Determine the [x, y] coordinate at the center of the cell enclosing the given text.  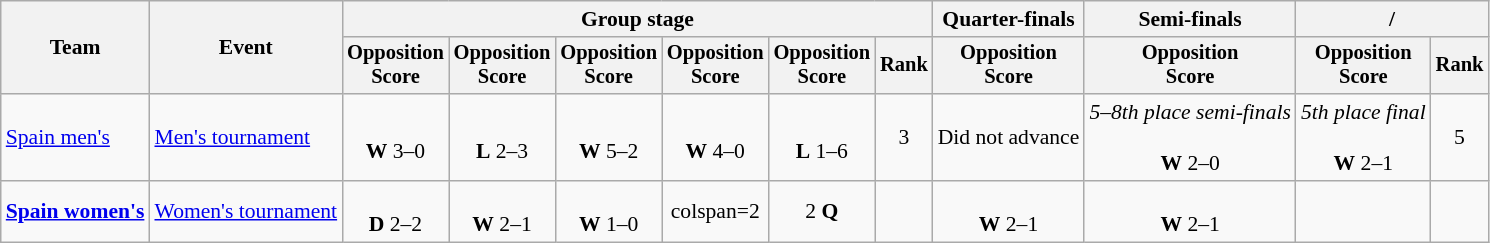
W 3–0 [396, 138]
Men's tournament [246, 138]
Team [76, 48]
W 4–0 [716, 138]
/ [1392, 19]
3 [904, 138]
D 2–2 [396, 212]
Event [246, 48]
5–8th place semi-finalsW 2–0 [1190, 138]
colspan=2 [716, 212]
Group stage [638, 19]
Women's tournament [246, 212]
Spain men's [76, 138]
Spain women's [76, 212]
2 Q [822, 212]
Quarter-finals [1009, 19]
W 1–0 [608, 212]
5th place finalW 2–1 [1364, 138]
L 1–6 [822, 138]
Semi-finals [1190, 19]
5 [1460, 138]
W 5–2 [608, 138]
Did not advance [1009, 138]
L 2–3 [502, 138]
